Return [X, Y] of the center of cell containing provided text 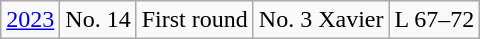
First round [194, 20]
No. 3 Xavier [321, 20]
No. 14 [98, 20]
L 67–72 [434, 20]
2023 [30, 20]
